From the cell containing the given text, extract its center point as (x, y) coordinate. 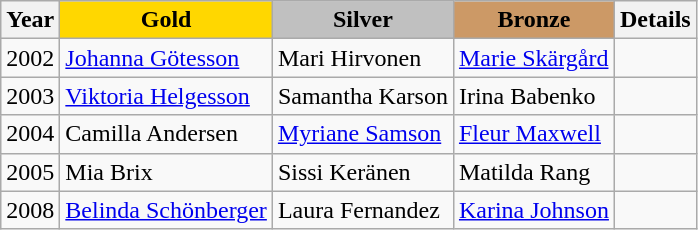
Details (655, 20)
2005 (30, 172)
2004 (30, 134)
Johanna Götesson (166, 58)
Bronze (534, 20)
Irina Babenko (534, 96)
Mari Hirvonen (362, 58)
Gold (166, 20)
2003 (30, 96)
Year (30, 20)
Sissi Keränen (362, 172)
Karina Johnson (534, 210)
Matilda Rang (534, 172)
2002 (30, 58)
Laura Fernandez (362, 210)
Camilla Andersen (166, 134)
Silver (362, 20)
Mia Brix (166, 172)
2008 (30, 210)
Samantha Karson (362, 96)
Fleur Maxwell (534, 134)
Belinda Schönberger (166, 210)
Myriane Samson (362, 134)
Marie Skärgård (534, 58)
Viktoria Helgesson (166, 96)
